Pinpoint the cell where the given text exists, returning its [X, Y] midpoint coordinate. 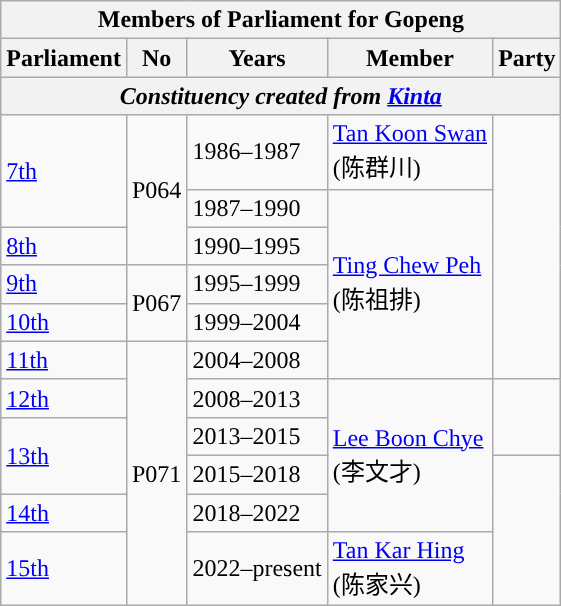
1990–1995 [257, 246]
2015–2018 [257, 474]
P064 [156, 190]
12th [64, 398]
Tan Koon Swan (陈群川) [410, 152]
8th [64, 246]
Years [257, 58]
P071 [156, 473]
2008–2013 [257, 398]
11th [64, 360]
14th [64, 513]
1995–1999 [257, 284]
10th [64, 322]
Parliament [64, 58]
Constituency created from Kinta [281, 96]
2013–2015 [257, 436]
Tan Kar Hing (陈家兴) [410, 569]
1986–1987 [257, 152]
13th [64, 455]
1999–2004 [257, 322]
2022–present [257, 569]
7th [64, 171]
Members of Parliament for Gopeng [281, 20]
No [156, 58]
Party [527, 58]
1987–1990 [257, 208]
2004–2008 [257, 360]
Member [410, 58]
9th [64, 284]
P067 [156, 303]
15th [64, 569]
2018–2022 [257, 513]
Ting Chew Peh (陈祖排) [410, 284]
Lee Boon Chye (李文才) [410, 455]
